Capture the cell that displays the provided text and extract its [x, y] central coordinate. 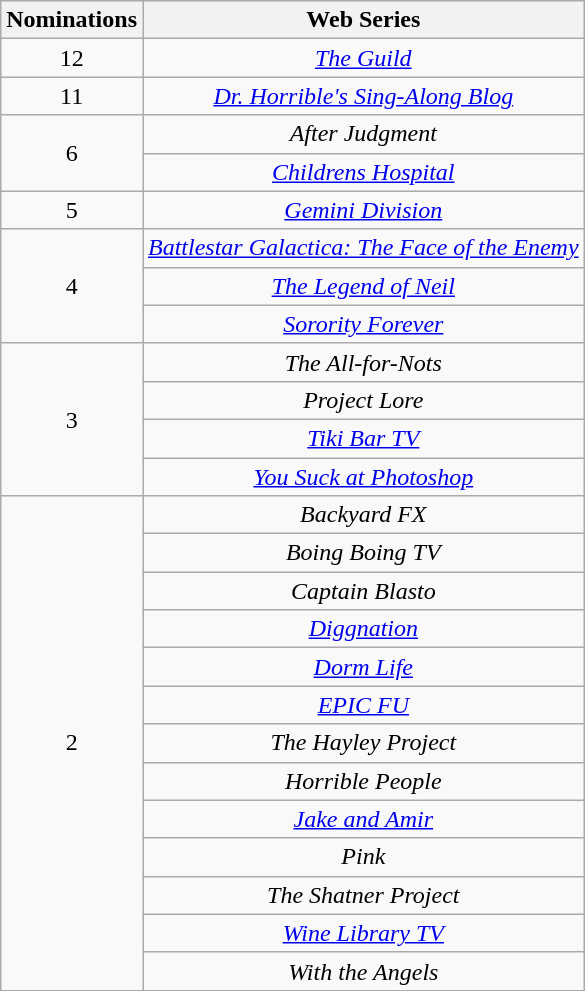
Horrible People [363, 781]
The Legend of Neil [363, 286]
Jake and Amir [363, 819]
Nominations [72, 20]
The Shatner Project [363, 895]
Childrens Hospital [363, 172]
You Suck at Photoshop [363, 477]
11 [72, 96]
The Guild [363, 58]
Diggnation [363, 629]
12 [72, 58]
Pink [363, 857]
6 [72, 153]
The All-for-Nots [363, 362]
Gemini Division [363, 210]
EPIC FU [363, 705]
Tiki Bar TV [363, 438]
Boing Boing TV [363, 553]
After Judgment [363, 134]
5 [72, 210]
Captain Blasto [363, 591]
Sorority Forever [363, 324]
Web Series [363, 20]
Backyard FX [363, 515]
With the Angels [363, 971]
4 [72, 286]
Battlestar Galactica: The Face of the Enemy [363, 248]
Project Lore [363, 400]
Dorm Life [363, 667]
Dr. Horrible's Sing-Along Blog [363, 96]
3 [72, 419]
The Hayley Project [363, 743]
2 [72, 744]
Wine Library TV [363, 933]
